For the text-containing cell, return its midpoint in (x, y) coordinate format. 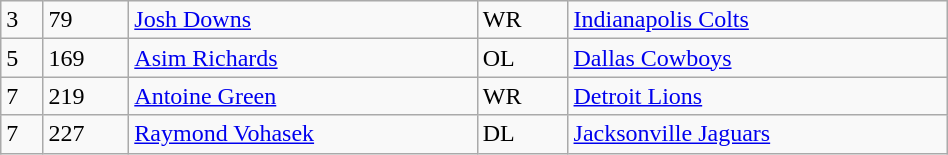
219 (86, 96)
Jacksonville Jaguars (758, 134)
Josh Downs (303, 20)
79 (86, 20)
OL (522, 58)
227 (86, 134)
5 (22, 58)
Asim Richards (303, 58)
3 (22, 20)
Dallas Cowboys (758, 58)
DL (522, 134)
169 (86, 58)
Indianapolis Colts (758, 20)
Raymond Vohasek (303, 134)
Antoine Green (303, 96)
Detroit Lions (758, 96)
